For the text-containing cell, return its midpoint in (X, Y) coordinate format. 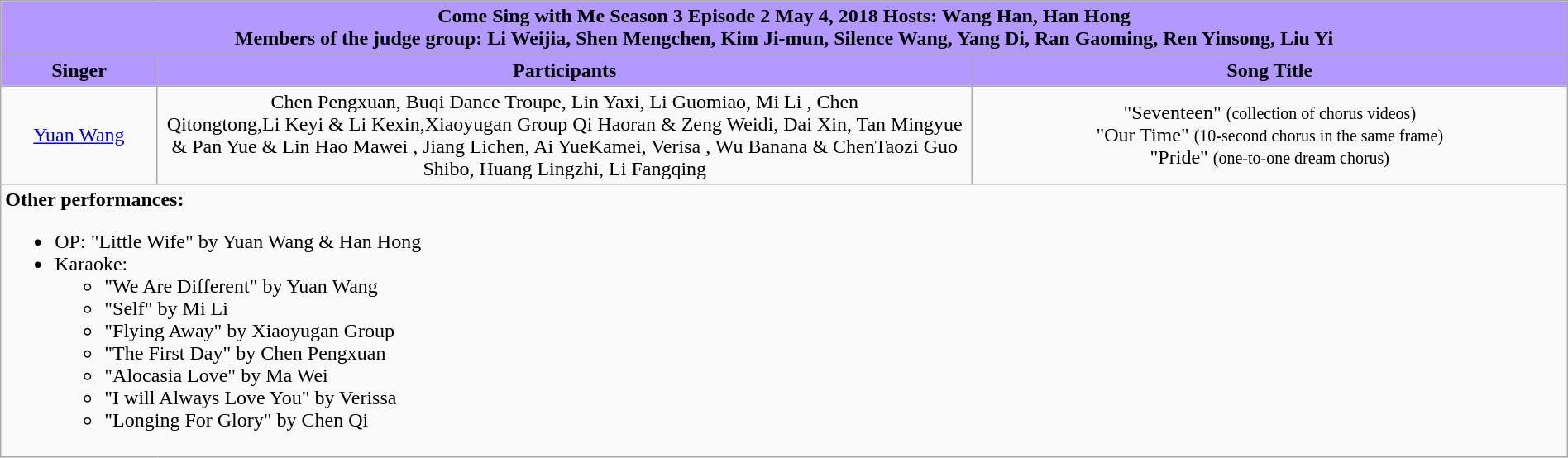
Singer (79, 70)
Song Title (1269, 70)
Participants (564, 70)
Yuan Wang (79, 136)
"Seventeen" (collection of chorus videos)"Our Time" (10-second chorus in the same frame)"Pride" (one-to-one dream chorus) (1269, 136)
